For the text-containing cell, return its midpoint in [x, y] coordinate format. 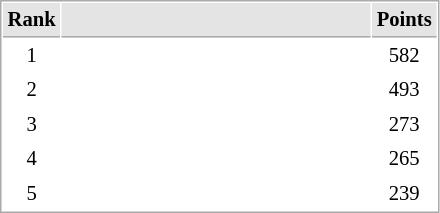
Points [404, 20]
265 [404, 158]
239 [404, 194]
Rank [32, 20]
582 [404, 56]
5 [32, 194]
2 [32, 90]
1 [32, 56]
4 [32, 158]
3 [32, 124]
493 [404, 90]
273 [404, 124]
